Pinpoint the cell where the given text exists, returning its (x, y) midpoint coordinate. 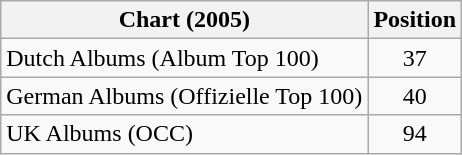
94 (415, 134)
German Albums (Offizielle Top 100) (184, 96)
Chart (2005) (184, 20)
Dutch Albums (Album Top 100) (184, 58)
40 (415, 96)
Position (415, 20)
37 (415, 58)
UK Albums (OCC) (184, 134)
